Return the [x, y] coordinate for the center point of the cell that contains the specified text.  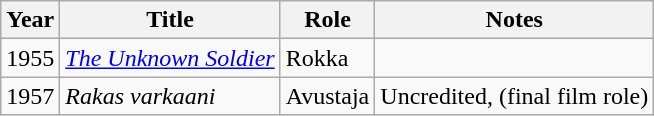
Role [328, 20]
Rokka [328, 58]
Notes [514, 20]
1955 [30, 58]
Year [30, 20]
Avustaja [328, 96]
Rakas varkaani [170, 96]
Uncredited, (final film role) [514, 96]
1957 [30, 96]
The Unknown Soldier [170, 58]
Title [170, 20]
